Detect which cell encompasses the target text, then output its (x, y) center coordinate. 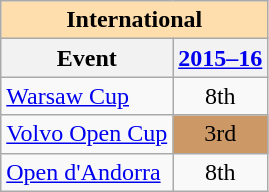
Event (87, 58)
Open d'Andorra (87, 172)
3rd (220, 134)
Volvo Open Cup (87, 134)
2015–16 (220, 58)
International (134, 20)
Warsaw Cup (87, 96)
